Pinpoint the cell where the given text exists, returning its (X, Y) midpoint coordinate. 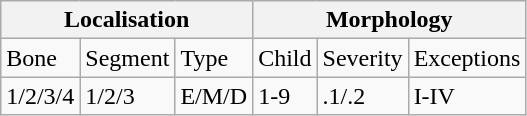
Localisation (127, 20)
Type (214, 58)
E/M/D (214, 96)
Morphology (390, 20)
1/2/3 (128, 96)
.1/.2 (362, 96)
1/2/3/4 (40, 96)
Segment (128, 58)
1-9 (285, 96)
Child (285, 58)
I-IV (467, 96)
Severity (362, 58)
Exceptions (467, 58)
Bone (40, 58)
